Return the [X, Y] coordinate for the center point of the cell that contains the specified text.  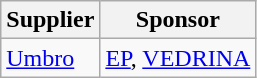
Supplier [50, 20]
Umbro [50, 58]
Sponsor [178, 20]
EP, VEDRINA [178, 58]
